Scan for the cell matching the given text and deliver its (X, Y) coordinate at center. 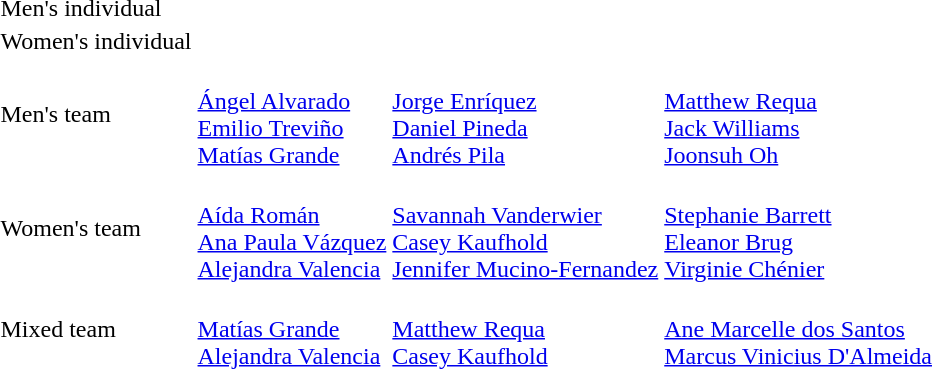
Jorge EnríquezDaniel PinedaAndrés Pila (526, 114)
Aída RománAna Paula VázquezAlejandra Valencia (292, 228)
Ángel AlvaradoEmilio TreviñoMatías Grande (292, 114)
Savannah VanderwierCasey KaufholdJennifer Mucino-Fernandez (526, 228)
